Return (x, y) of the center of cell containing provided text 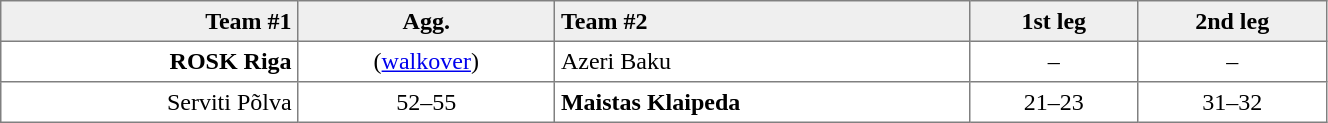
31–32 (1232, 102)
Agg. (426, 21)
ROSK Riga (150, 61)
52–55 (426, 102)
(walkover) (426, 61)
Serviti Põlva (150, 102)
Team #2 (762, 21)
21–23 (1054, 102)
2nd leg (1232, 21)
1st leg (1054, 21)
Azeri Baku (762, 61)
Maistas Klaipeda (762, 102)
Team #1 (150, 21)
